Extract the [x, y] coordinate from the center of the cell holding the provided text.  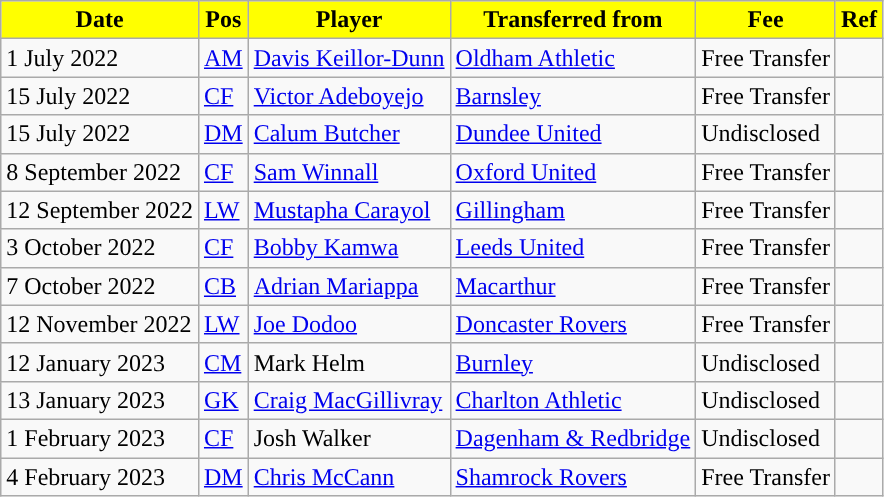
Sam Winnall [349, 172]
Shamrock Rovers [573, 477]
Calum Butcher [349, 134]
8 September 2022 [100, 172]
12 September 2022 [100, 210]
12 November 2022 [100, 324]
Leeds United [573, 248]
Transferred from [573, 20]
CM [223, 362]
Burnley [573, 362]
Bobby Kamwa [349, 248]
Dundee United [573, 134]
CB [223, 286]
Gillingham [573, 210]
AM [223, 58]
Chris McCann [349, 477]
Victor Adeboyejo [349, 96]
7 October 2022 [100, 286]
Davis Keillor-Dunn [349, 58]
Fee [766, 20]
Doncaster Rovers [573, 324]
Ref [858, 20]
Mustapha Carayol [349, 210]
GK [223, 400]
12 January 2023 [100, 362]
Oldham Athletic [573, 58]
1 July 2022 [100, 58]
Player [349, 20]
Barnsley [573, 96]
Oxford United [573, 172]
13 January 2023 [100, 400]
Date [100, 20]
4 February 2023 [100, 477]
Macarthur [573, 286]
Charlton Athletic [573, 400]
Mark Helm [349, 362]
1 February 2023 [100, 438]
Adrian Mariappa [349, 286]
Joe Dodoo [349, 324]
Pos [223, 20]
3 October 2022 [100, 248]
Josh Walker [349, 438]
Dagenham & Redbridge [573, 438]
Craig MacGillivray [349, 400]
